Determine the [X, Y] coordinate at the center of the cell enclosing the given text.  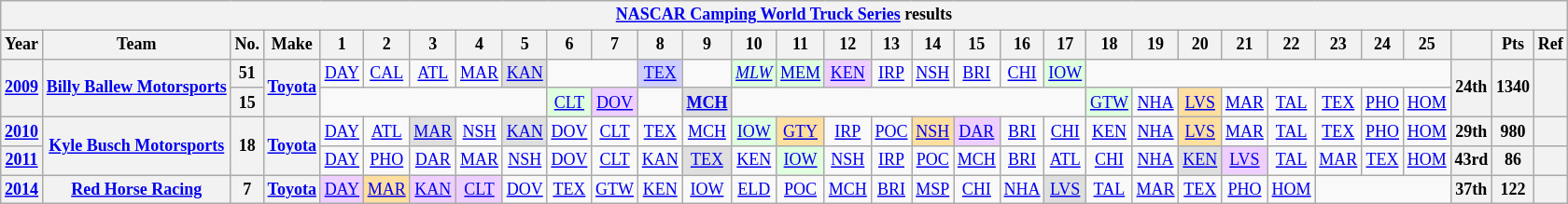
16 [1022, 45]
2010 [22, 130]
No. [246, 45]
37th [1471, 190]
6 [569, 45]
MLW [754, 73]
1340 [1514, 88]
14 [933, 45]
43rd [1471, 160]
2 [386, 45]
29th [1471, 130]
Team [136, 45]
21 [1245, 45]
NASCAR Camping World Truck Series results [784, 15]
2009 [22, 88]
Kyle Busch Motorsports [136, 145]
GTY [801, 130]
3 [433, 45]
20 [1200, 45]
CAL [386, 73]
Ref [1550, 45]
10 [754, 45]
19 [1155, 45]
51 [246, 73]
122 [1514, 190]
Billy Ballew Motorsports [136, 88]
2014 [22, 190]
13 [891, 45]
8 [660, 45]
22 [1292, 45]
Make [291, 45]
ELD [754, 190]
5 [525, 45]
25 [1426, 45]
4 [480, 45]
980 [1514, 130]
Pts [1514, 45]
2011 [22, 160]
MSP [933, 190]
11 [801, 45]
MEM [801, 73]
1 [342, 45]
17 [1066, 45]
Year [22, 45]
Red Horse Racing [136, 190]
9 [707, 45]
86 [1514, 160]
23 [1338, 45]
12 [847, 45]
24 [1383, 45]
24th [1471, 88]
